Provide the (x, y) coordinate of the cell's center where the given text is located.  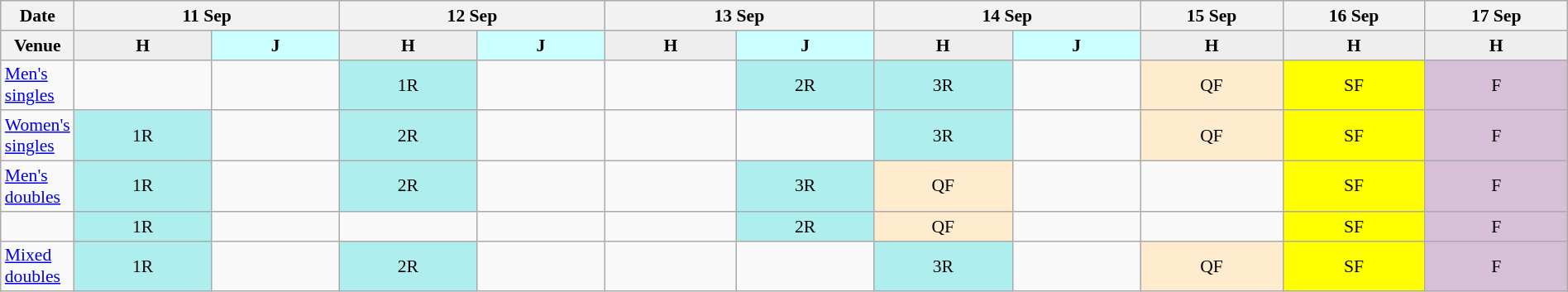
Women's singles (38, 136)
Mixed doubles (38, 266)
Men's singles (38, 84)
16 Sep (1354, 16)
Men's doubles (38, 185)
13 Sep (739, 16)
15 Sep (1212, 16)
17 Sep (1496, 16)
Venue (38, 45)
14 Sep (1007, 16)
11 Sep (207, 16)
12 Sep (473, 16)
Date (38, 16)
